Pinpoint the cell where the given text exists, returning its (X, Y) midpoint coordinate. 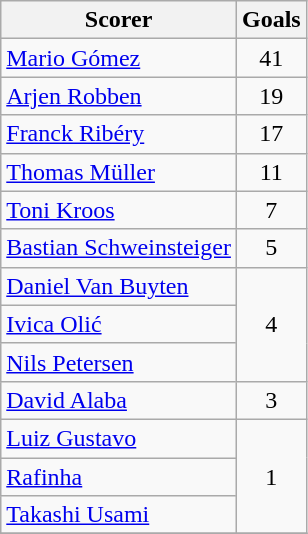
Rafinha (119, 477)
11 (271, 172)
Daniel Van Buyten (119, 286)
Toni Kroos (119, 210)
Nils Petersen (119, 362)
Arjen Robben (119, 96)
19 (271, 96)
Thomas Müller (119, 172)
41 (271, 58)
Goals (271, 20)
Takashi Usami (119, 515)
4 (271, 324)
5 (271, 248)
Luiz Gustavo (119, 438)
Ivica Olić (119, 324)
David Alaba (119, 400)
Franck Ribéry (119, 134)
Bastian Schweinsteiger (119, 248)
Mario Gómez (119, 58)
1 (271, 476)
Scorer (119, 20)
17 (271, 134)
7 (271, 210)
3 (271, 400)
